From the cell containing the given text, extract its center point as [x, y] coordinate. 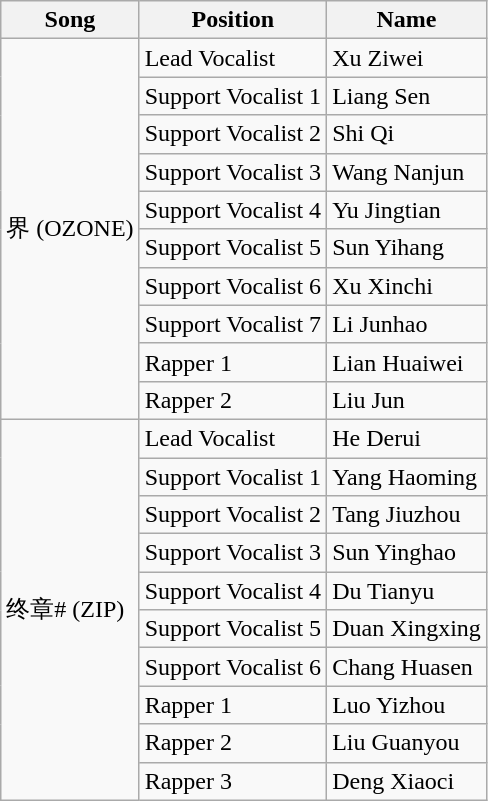
Xu Ziwei [407, 58]
Sun Yihang [407, 248]
Chang Huasen [407, 667]
Yang Haoming [407, 477]
He Derui [407, 438]
Lian Huaiwei [407, 362]
Xu Xinchi [407, 286]
终章# (ZIP) [70, 610]
Song [70, 20]
Wang Nanjun [407, 172]
Luo Yizhou [407, 705]
Position [233, 20]
Liu Guanyou [407, 743]
Duan Xingxing [407, 629]
Tang Jiuzhou [407, 515]
Shi Qi [407, 134]
Name [407, 20]
Deng Xiaoci [407, 781]
Sun Yinghao [407, 553]
Li Junhao [407, 324]
Yu Jingtian [407, 210]
Liu Jun [407, 400]
Support Vocalist 7 [233, 324]
Liang Sen [407, 96]
Rapper 3 [233, 781]
界 (OZONE) [70, 230]
Du Tianyu [407, 591]
